From the cell containing the given text, extract its center point as (X, Y) coordinate. 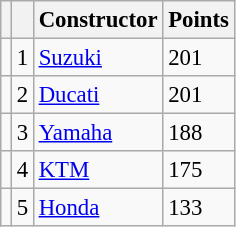
Ducati (98, 95)
Yamaha (98, 133)
2 (22, 95)
5 (22, 208)
1 (22, 58)
Points (198, 20)
Suzuki (98, 58)
3 (22, 133)
KTM (98, 170)
4 (22, 170)
Constructor (98, 20)
175 (198, 170)
133 (198, 208)
188 (198, 133)
Honda (98, 208)
